Provide the [X, Y] coordinate of the cell's center where the given text is located.  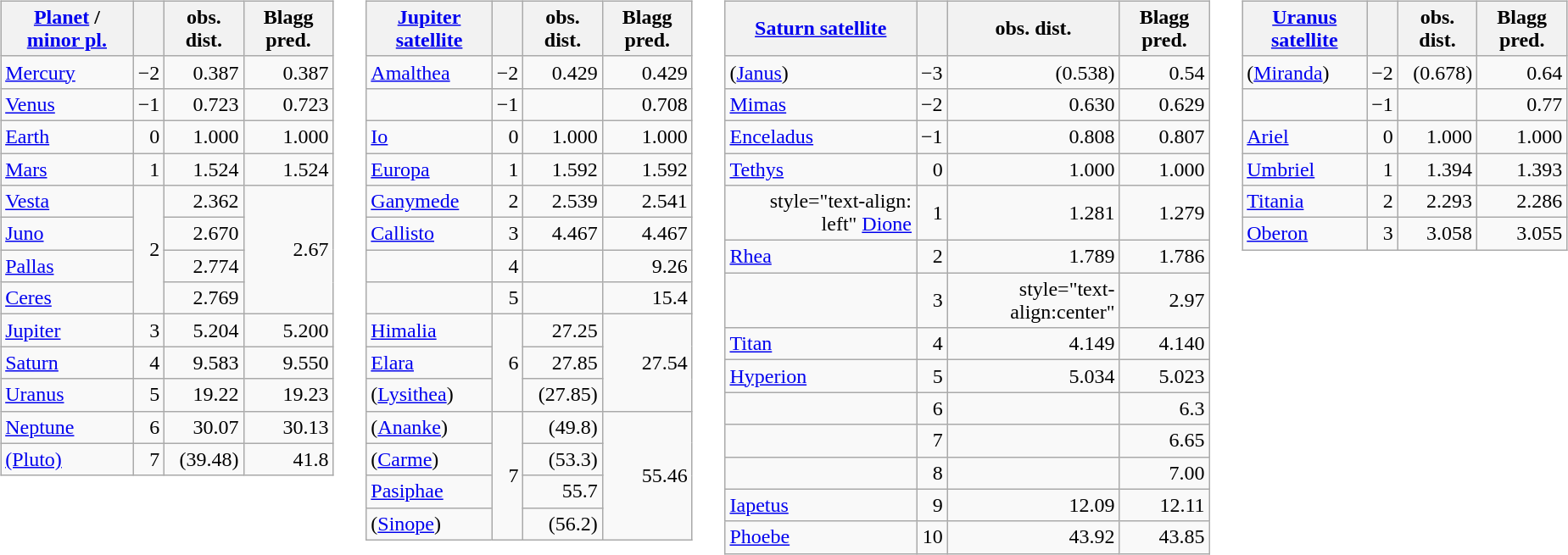
0.808 [1033, 136]
Umbriel [1304, 169]
12.09 [1033, 505]
2.362 [204, 202]
27.25 [563, 330]
2.286 [1522, 202]
43.85 [1164, 537]
(0.678) [1437, 72]
(Carme) [429, 459]
9.550 [288, 363]
2.539 [563, 202]
Elara [429, 363]
Mars [68, 169]
8 [933, 473]
(Pluto) [68, 459]
Vesta [68, 202]
Enceladus [821, 136]
0.807 [1164, 136]
2.774 [204, 266]
Pasiphae [429, 491]
30.07 [204, 427]
Jupiter satellite [429, 29]
5.034 [1033, 376]
(Ananke) [429, 427]
3.058 [1437, 234]
5.204 [204, 330]
Earth [68, 136]
2.541 [647, 202]
Juno [68, 234]
1.281 [1033, 214]
Jupiter [68, 330]
2.97 [1164, 300]
(39.48) [204, 459]
2.293 [1437, 202]
0.77 [1522, 104]
2.67 [288, 250]
(Sinope) [429, 524]
style="text-align:center" [1033, 300]
1.394 [1437, 169]
27.54 [647, 363]
7.00 [1164, 473]
style="text-align: left" Dione [821, 214]
2.769 [204, 298]
(Janus) [821, 72]
5.023 [1164, 376]
Ceres [68, 298]
3.055 [1522, 234]
12.11 [1164, 505]
−3 [933, 72]
Neptune [68, 427]
Europa [429, 169]
Saturn satellite [821, 29]
10 [933, 537]
Phoebe [821, 537]
(56.2) [563, 524]
Uranus satellite [1304, 29]
0.630 [1033, 104]
Uranus [68, 395]
Titania [1304, 202]
Io [429, 136]
Hyperion [821, 376]
Mimas [821, 104]
1.789 [1033, 257]
9 [933, 505]
1.393 [1522, 169]
Ariel [1304, 136]
Iapetus [821, 505]
(Miranda) [1304, 72]
2.670 [204, 234]
(0.538) [1033, 72]
(27.85) [563, 395]
4.140 [1164, 344]
41.8 [288, 459]
(53.3) [563, 459]
19.23 [288, 395]
Planet / minor pl. [68, 29]
55.7 [563, 491]
4.149 [1033, 344]
Venus [68, 104]
0.708 [647, 104]
Saturn [68, 363]
Pallas [68, 266]
(Lysithea) [429, 395]
Himalia [429, 330]
Callisto [429, 234]
43.92 [1033, 537]
0.54 [1164, 72]
6.65 [1164, 441]
27.85 [563, 363]
Mercury [68, 72]
19.22 [204, 395]
Oberon [1304, 234]
0.64 [1522, 72]
1.786 [1164, 257]
Ganymede [429, 202]
9.26 [647, 266]
30.13 [288, 427]
(49.8) [563, 427]
Tethys [821, 169]
Titan [821, 344]
55.46 [647, 475]
Amalthea [429, 72]
5.200 [288, 330]
9.583 [204, 363]
15.4 [647, 298]
1.279 [1164, 214]
0.629 [1164, 104]
Rhea [821, 257]
6.3 [1164, 408]
